Scan for the cell matching the given text and deliver its [X, Y] coordinate at center. 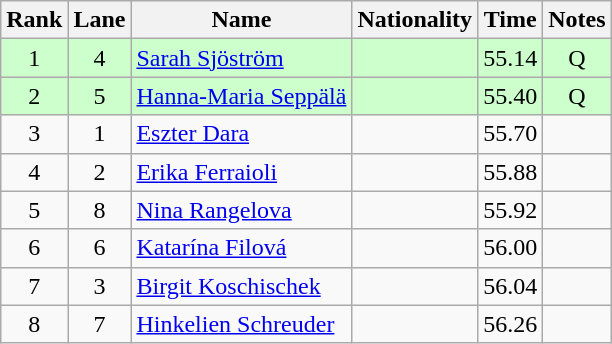
55.70 [510, 134]
55.88 [510, 172]
Time [510, 20]
Rank [34, 20]
Eszter Dara [242, 134]
Hanna-Maria Seppälä [242, 96]
Notes [577, 20]
Hinkelien Schreuder [242, 324]
Nina Rangelova [242, 210]
Name [242, 20]
56.00 [510, 248]
Birgit Koschischek [242, 286]
Erika Ferraioli [242, 172]
56.04 [510, 286]
56.26 [510, 324]
55.14 [510, 58]
55.40 [510, 96]
Katarína Filová [242, 248]
Lane [100, 20]
Sarah Sjöström [242, 58]
Nationality [415, 20]
55.92 [510, 210]
